Pinpoint the cell where the given text exists, returning its [X, Y] midpoint coordinate. 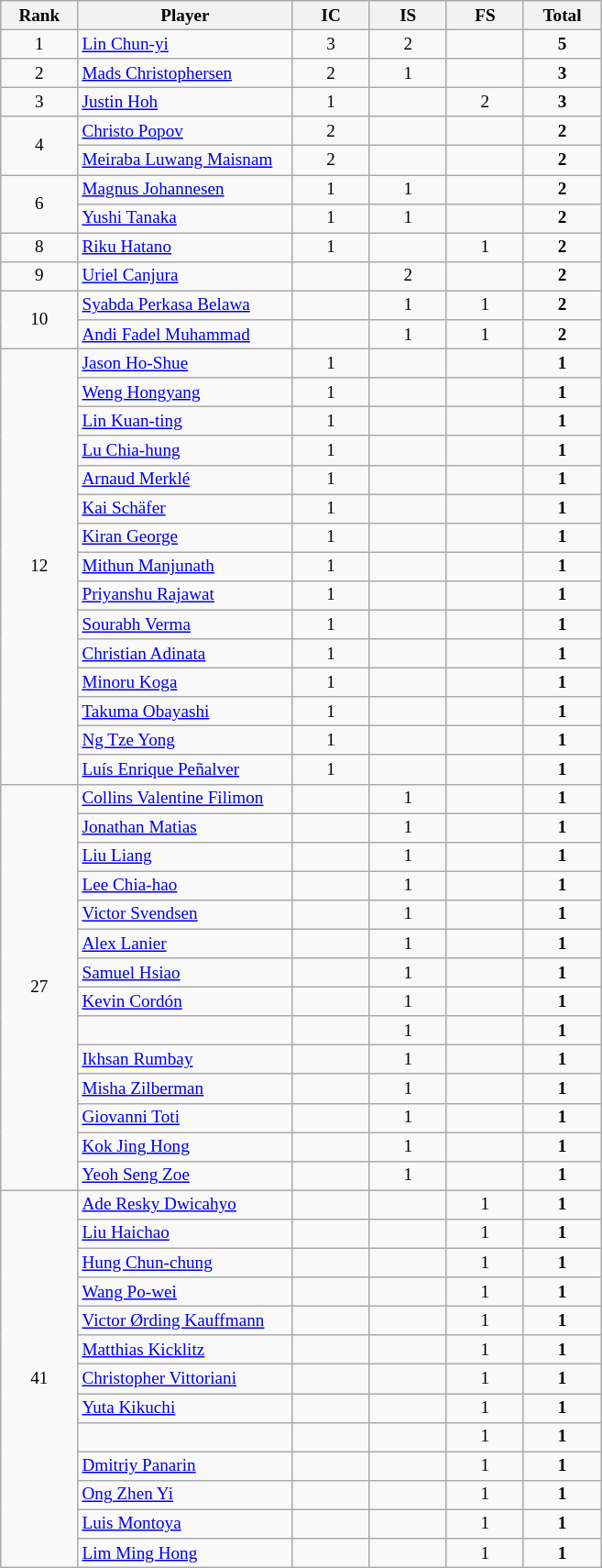
Lin Kuan-ting [185, 422]
Rank [39, 16]
IC [331, 16]
FS [485, 16]
Riku Hatano [185, 248]
Uriel Canjura [185, 276]
27 [39, 987]
Kiran George [185, 537]
Christo Popov [185, 131]
Takuma Obayashi [185, 712]
Wang Po-wei [185, 1292]
Arnaud Merklé [185, 480]
Priyanshu Rajawat [185, 595]
Victor Ørding Kauffmann [185, 1320]
Ong Zhen Yi [185, 1495]
10 [39, 319]
6 [39, 204]
Jason Ho-Shue [185, 363]
Kai Schäfer [185, 508]
Sourabh Verma [185, 624]
Ng Tze Yong [185, 741]
Player [185, 16]
Victor Svendsen [185, 914]
Christian Adinata [185, 654]
Mads Christophersen [185, 73]
Christopher Vittoriani [185, 1379]
12 [39, 567]
Meiraba Luwang Maisnam [185, 160]
Collins Valentine Filimon [185, 799]
Ade Resky Dwicahyo [185, 1205]
Lu Chia-hung [185, 450]
Samuel Hsiao [185, 973]
Justin Hoh [185, 102]
Minoru Koga [185, 682]
Lim Ming Hong [185, 1553]
Luis Montoya [185, 1524]
Lin Chun-yi [185, 44]
Hung Chun-chung [185, 1263]
Lee Chia-hao [185, 886]
Yushi Tanaka [185, 218]
5 [562, 44]
Alex Lanier [185, 944]
Magnus Johannesen [185, 189]
Dmitriy Panarin [185, 1466]
Mithun Manjunath [185, 567]
9 [39, 276]
8 [39, 248]
Liu Liang [185, 856]
Kok Jing Hong [185, 1147]
Matthias Kicklitz [185, 1350]
Luís Enrique Peñalver [185, 769]
Liu Haichao [185, 1233]
Jonathan Matias [185, 827]
Yuta Kikuchi [185, 1408]
Yeoh Seng Zoe [185, 1176]
41 [39, 1379]
Weng Hongyang [185, 392]
4 [39, 145]
Misha Zilberman [185, 1088]
Total [562, 16]
Ikhsan Rumbay [185, 1060]
Giovanni Toti [185, 1118]
Syabda Perkasa Belawa [185, 305]
Andi Fadel Muhammad [185, 335]
IS [408, 16]
Kevin Cordón [185, 1001]
